Search for the cell housing the specified text and yield its (X, Y) center coordinate. 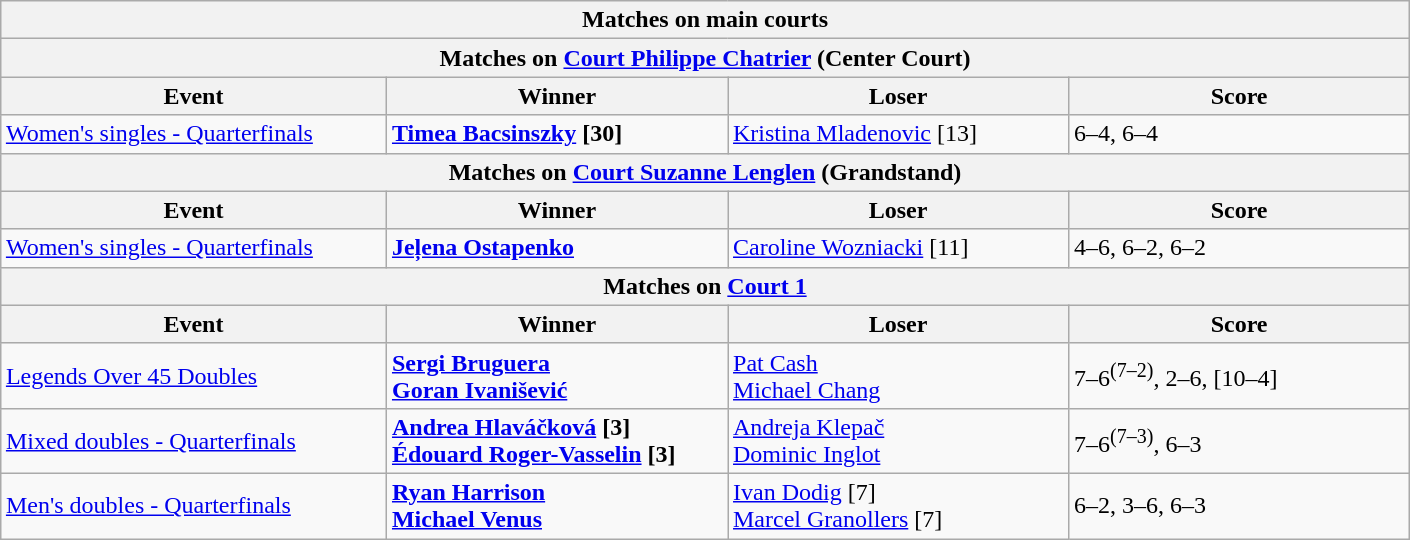
Legends Over 45 Doubles (193, 376)
Matches on Court Philippe Chatrier (Center Court) (704, 58)
Matches on Court 1 (704, 286)
Sergi Bruguera Goran Ivanišević (556, 376)
Matches on main courts (704, 20)
Jeļena Ostapenko (556, 248)
Ivan Dodig [7] Marcel Granollers [7] (898, 506)
4–6, 6–2, 6–2 (1240, 248)
Andrea Hlaváčková [3] Édouard Roger-Vasselin [3] (556, 440)
Mixed doubles - Quarterfinals (193, 440)
Caroline Wozniacki [11] (898, 248)
Men's doubles - Quarterfinals (193, 506)
6–2, 3–6, 6–3 (1240, 506)
Pat Cash Michael Chang (898, 376)
7–6(7–3), 6–3 (1240, 440)
7–6(7–2), 2–6, [10–4] (1240, 376)
Kristina Mladenovic [13] (898, 134)
Ryan Harrison Michael Venus (556, 506)
Andreja Klepač Dominic Inglot (898, 440)
Matches on Court Suzanne Lenglen (Grandstand) (704, 172)
6–4, 6–4 (1240, 134)
Timea Bacsinszky [30] (556, 134)
